Locate the cell with the specified text and output its (x, y) center coordinate. 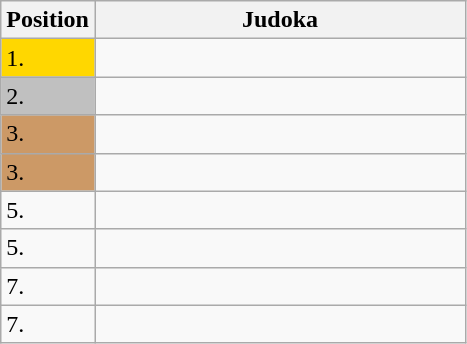
1. (48, 58)
Position (48, 20)
2. (48, 96)
Judoka (280, 20)
